Output the [x, y] coordinate of the center of the cell containing the given text.  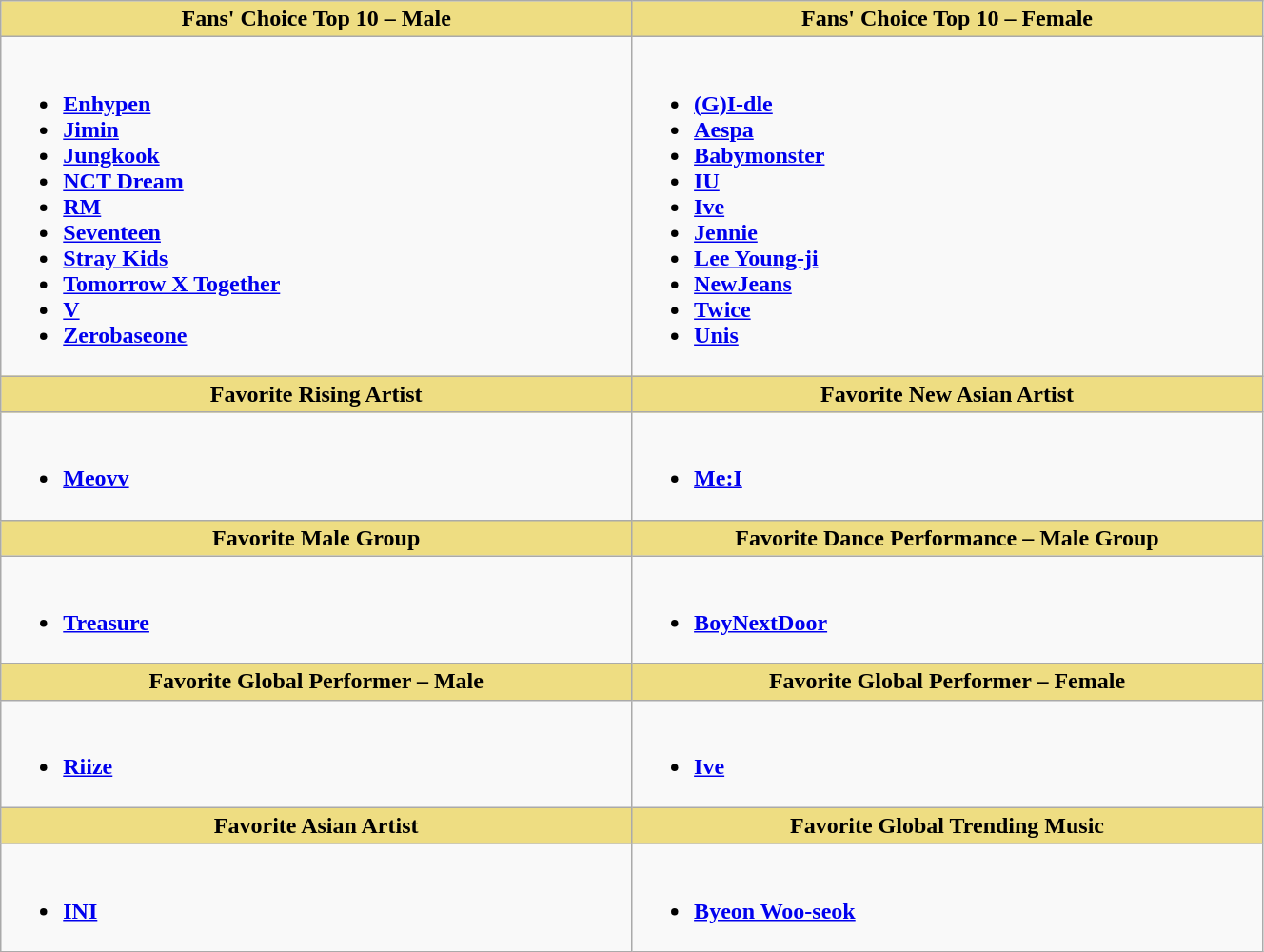
(G)I-dleAespaBabymonsterIUIveJennieLee Young-jiNewJeansTwiceUnis [948, 207]
INI [316, 897]
Meovv [316, 466]
EnhypenJiminJungkookNCT DreamRMSeventeenStray KidsTomorrow X TogetherVZerobaseone [316, 207]
BoyNextDoor [948, 609]
Fans' Choice Top 10 – Female [948, 19]
Treasure [316, 609]
Favorite Male Group [316, 538]
Favorite Global Trending Music [948, 825]
Fans' Choice Top 10 – Male [316, 19]
Me:I [948, 466]
Favorite Global Performer – Female [948, 682]
Riize [316, 754]
Favorite Global Performer – Male [316, 682]
Favorite New Asian Artist [948, 394]
Favorite Asian Artist [316, 825]
Favorite Rising Artist [316, 394]
Ive [948, 754]
Favorite Dance Performance – Male Group [948, 538]
Byeon Woo-seok [948, 897]
